Determine the [x, y] coordinate at the center of the cell enclosing the given text.  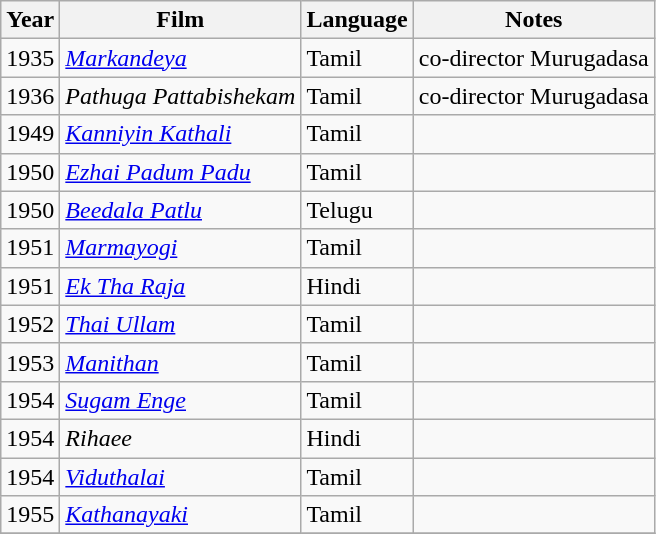
Thai Ullam [180, 324]
1935 [30, 58]
Marmayogi [180, 248]
Rihaee [180, 438]
Year [30, 20]
1955 [30, 515]
Beedala Patlu [180, 210]
Ezhai Padum Padu [180, 172]
1953 [30, 362]
Kathanayaki [180, 515]
Kanniyin Kathali [180, 134]
1952 [30, 324]
Markandeya [180, 58]
Language [357, 20]
Telugu [357, 210]
1949 [30, 134]
Sugam Enge [180, 400]
Viduthalai [180, 477]
1936 [30, 96]
Pathuga Pattabishekam [180, 96]
Manithan [180, 362]
Notes [534, 20]
Film [180, 20]
Ek Tha Raja [180, 286]
